From the cell containing the given text, extract its center point as (X, Y) coordinate. 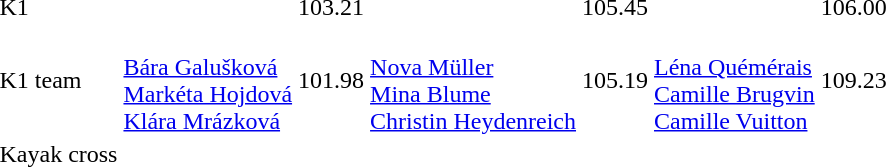
105.19 (616, 80)
Nova MüllerMina BlumeChristin Heydenreich (474, 80)
Bára GaluškováMarkéta HojdováKlára Mrázková (208, 80)
101.98 (332, 80)
Léna QuéméraisCamille BrugvinCamille Vuitton (735, 80)
